Extract the [X, Y] coordinate from the center of the cell holding the provided text.  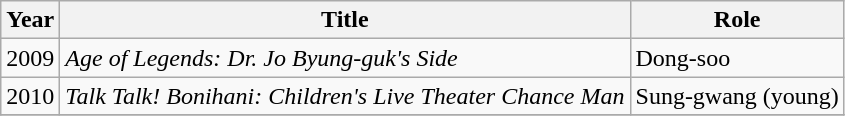
2009 [30, 58]
Role [737, 20]
Dong-soo [737, 58]
2010 [30, 96]
Talk Talk! Bonihani: Children's Live Theater Chance Man [345, 96]
Age of Legends: Dr. Jo Byung-guk's Side [345, 58]
Title [345, 20]
Year [30, 20]
Sung-gwang (young) [737, 96]
